Return [X, Y] of the center of cell containing provided text 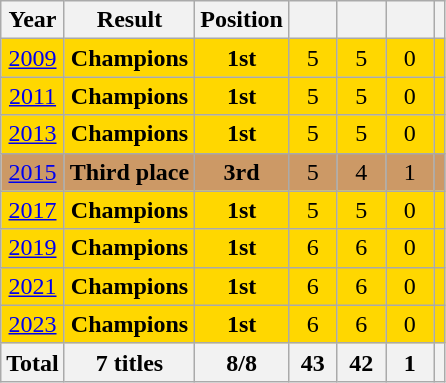
43 [312, 362]
2015 [33, 172]
4 [362, 172]
2009 [33, 58]
2019 [33, 248]
Total [33, 362]
Third place [129, 172]
2017 [33, 210]
3rd [242, 172]
7 titles [129, 362]
Year [33, 20]
2013 [33, 134]
42 [362, 362]
8/8 [242, 362]
Position [242, 20]
2021 [33, 286]
Result [129, 20]
2023 [33, 324]
2011 [33, 96]
